For the text-containing cell, return its midpoint in (X, Y) coordinate format. 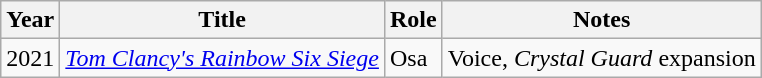
Voice, Crystal Guard expansion (602, 58)
Notes (602, 20)
Year (30, 20)
Osa (413, 58)
Title (222, 20)
Tom Clancy's Rainbow Six Siege (222, 58)
Role (413, 20)
2021 (30, 58)
